Determine the [X, Y] coordinate at the center of the cell enclosing the given text.  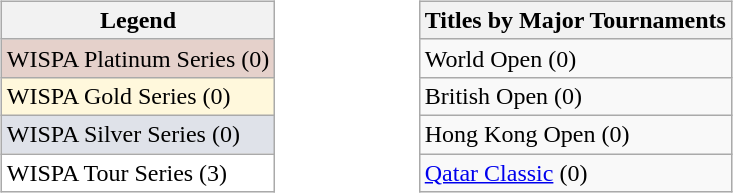
British Open (0) [575, 96]
World Open (0) [575, 58]
WISPA Silver Series (0) [138, 134]
WISPA Gold Series (0) [138, 96]
Titles by Major Tournaments [575, 20]
WISPA Tour Series (3) [138, 173]
Legend [138, 20]
WISPA Platinum Series (0) [138, 58]
Qatar Classic (0) [575, 173]
Hong Kong Open (0) [575, 134]
